Determine the (X, Y) coordinate at the center of the cell enclosing the given text.  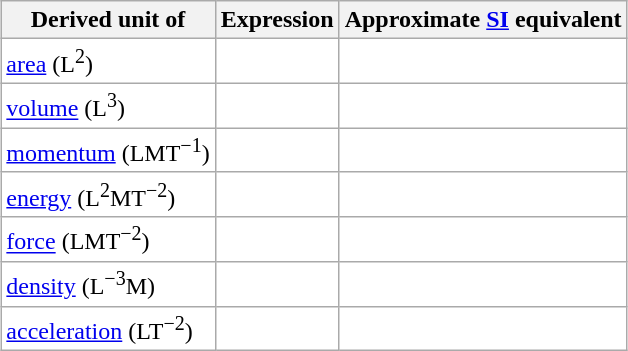
energy (L2MT−2) (108, 194)
Expression (277, 20)
acceleration (LT−2) (108, 328)
momentum (LMT−1) (108, 150)
Approximate SI equivalent (483, 20)
volume (L3) (108, 106)
force (LMT−2) (108, 240)
density (L−3M) (108, 284)
Derived unit of (108, 20)
area (L2) (108, 62)
